Provide the (x, y) coordinate of the cell's center where the given text is located.  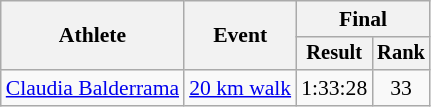
20 km walk (240, 88)
Result (334, 54)
33 (401, 88)
Rank (401, 54)
Final (363, 19)
Event (240, 36)
Athlete (92, 36)
1:33:28 (334, 88)
Claudia Balderrama (92, 88)
